Find where the given text appears and provide that cell's center as [x, y] coordinate. 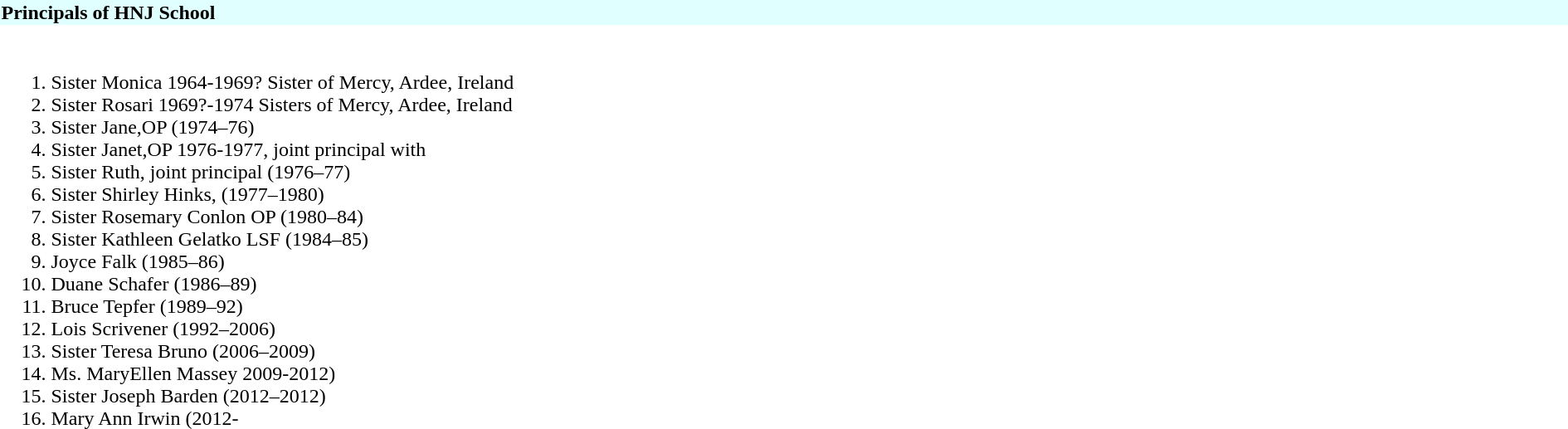
Principals of HNJ School [784, 12]
